Locate the cell with the specified text and output its [X, Y] center coordinate. 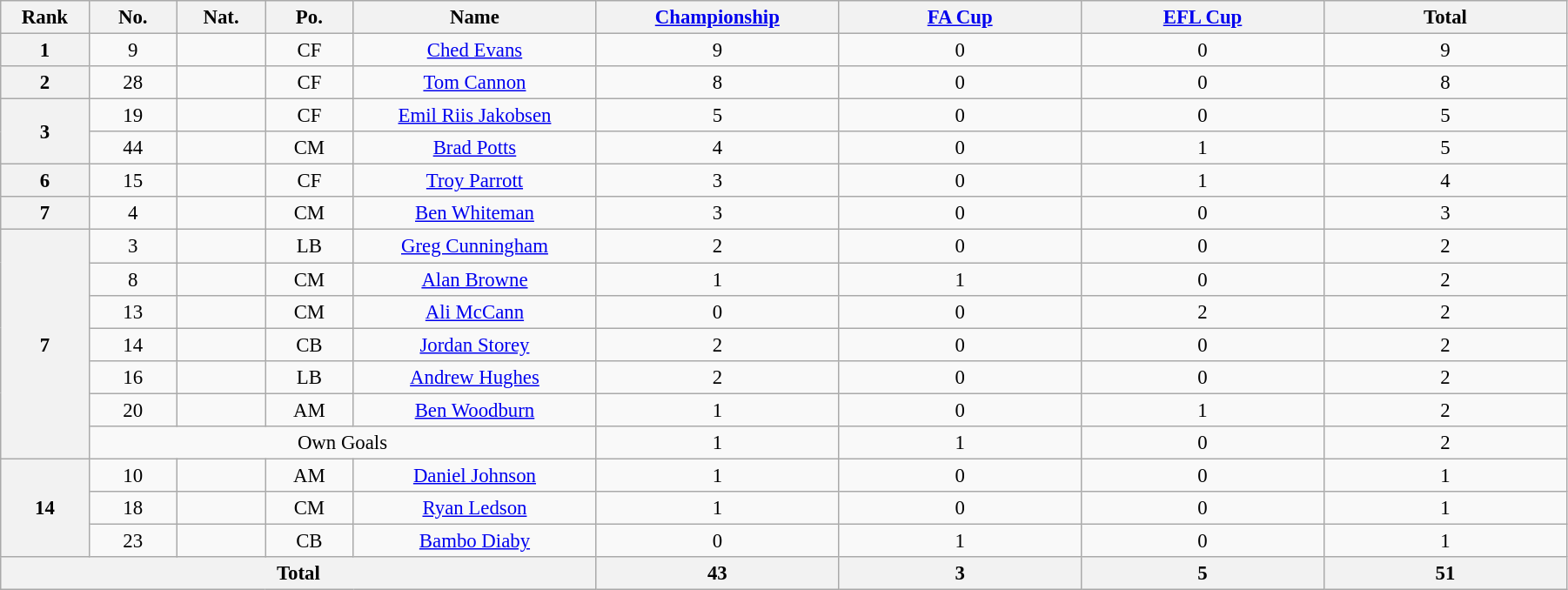
20 [132, 410]
Ryan Ledson [475, 508]
23 [132, 540]
Jordan Storey [475, 345]
19 [132, 116]
Alan Browne [475, 279]
Ben Woodburn [475, 410]
Emil Riis Jakobsen [475, 116]
51 [1444, 573]
Nat. [221, 17]
Andrew Hughes [475, 377]
18 [132, 508]
Championship [717, 17]
Bambo Diaby [475, 540]
Po. [310, 17]
Ben Whiteman [475, 213]
16 [132, 377]
Name [475, 17]
Brad Potts [475, 148]
Own Goals [343, 443]
10 [132, 475]
Troy Parrott [475, 181]
28 [132, 83]
FA Cup [961, 17]
43 [717, 573]
Tom Cannon [475, 83]
Ali McCann [475, 312]
Ched Evans [475, 50]
Daniel Johnson [475, 475]
Greg Cunningham [475, 246]
6 [45, 181]
44 [132, 148]
13 [132, 312]
Rank [45, 17]
15 [132, 181]
No. [132, 17]
EFL Cup [1203, 17]
